Output the [x, y] coordinate of the center of the cell containing the given text.  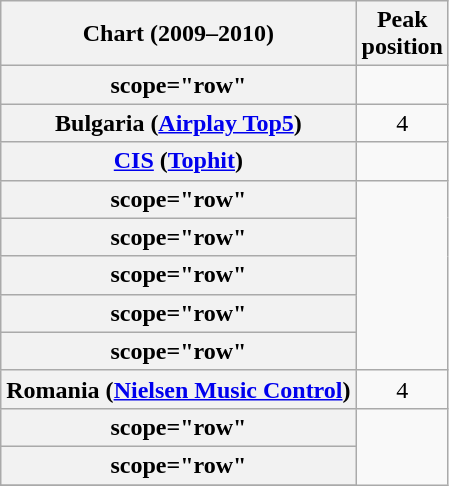
Peakposition [402, 34]
Bulgaria (Airplay Top5) [178, 123]
Chart (2009–2010) [178, 34]
CIS (Tophit) [178, 161]
Romania (Nielsen Music Control) [178, 389]
